Provide the [x, y] coordinate of the cell's center where the given text is located.  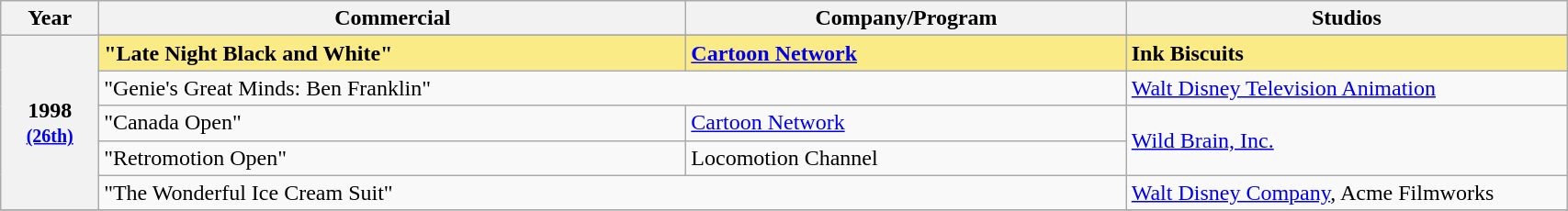
"Genie's Great Minds: Ben Franklin" [614, 88]
"Retromotion Open" [393, 158]
Studios [1347, 18]
Ink Biscuits [1347, 53]
1998(26th) [50, 123]
Locomotion Channel [906, 158]
"Late Night Black and White" [393, 53]
Year [50, 18]
Wild Brain, Inc. [1347, 140]
"The Wonderful Ice Cream Suit" [614, 193]
Commercial [393, 18]
Walt Disney Television Animation [1347, 88]
"Canada Open" [393, 123]
Walt Disney Company, Acme Filmworks [1347, 193]
Company/Program [906, 18]
